Determine the [X, Y] coordinate at the center of the cell enclosing the given text.  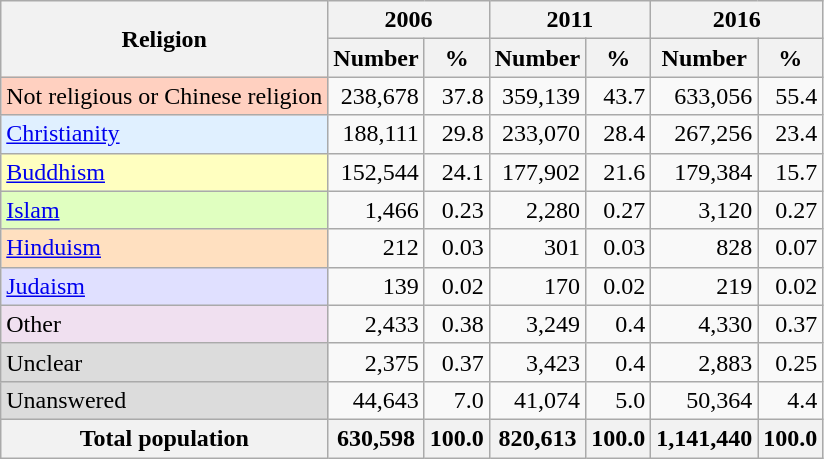
4.4 [790, 400]
50,364 [704, 400]
170 [537, 286]
2006 [408, 20]
820,613 [537, 438]
Islam [164, 210]
15.7 [790, 172]
828 [704, 248]
233,070 [537, 134]
1,466 [376, 210]
29.8 [456, 134]
0.07 [790, 248]
41,074 [537, 400]
Unanswered [164, 400]
Judaism [164, 286]
44,643 [376, 400]
5.0 [618, 400]
179,384 [704, 172]
43.7 [618, 96]
3,249 [537, 324]
37.8 [456, 96]
630,598 [376, 438]
359,139 [537, 96]
2,280 [537, 210]
2011 [570, 20]
267,256 [704, 134]
Buddhism [164, 172]
3,120 [704, 210]
Other [164, 324]
28.4 [618, 134]
Not religious or Chinese religion [164, 96]
Total population [164, 438]
7.0 [456, 400]
633,056 [704, 96]
Unclear [164, 362]
2,883 [704, 362]
2,433 [376, 324]
188,111 [376, 134]
21.6 [618, 172]
2,375 [376, 362]
23.4 [790, 134]
219 [704, 286]
0.25 [790, 362]
212 [376, 248]
0.38 [456, 324]
301 [537, 248]
4,330 [704, 324]
Religion [164, 39]
238,678 [376, 96]
2016 [737, 20]
177,902 [537, 172]
3,423 [537, 362]
152,544 [376, 172]
139 [376, 286]
Christianity [164, 134]
0.23 [456, 210]
55.4 [790, 96]
Hinduism [164, 248]
24.1 [456, 172]
1,141,440 [704, 438]
